Identify which cell holds the provided text, then report its [X, Y] central coordinate. 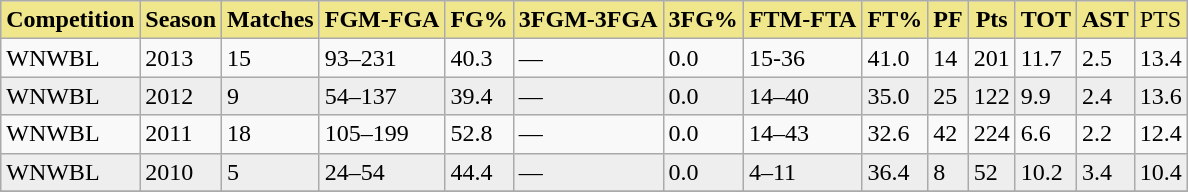
13.4 [1160, 58]
Season [181, 20]
FG% [479, 20]
14–43 [802, 134]
13.6 [1160, 96]
6.6 [1046, 134]
10.4 [1160, 172]
2.5 [1105, 58]
42 [948, 134]
54–137 [382, 96]
Matches [271, 20]
3FG% [703, 20]
2.4 [1105, 96]
2010 [181, 172]
15-36 [802, 58]
9 [271, 96]
2011 [181, 134]
Competition [70, 20]
41.0 [895, 58]
201 [992, 58]
15 [271, 58]
PTS [1160, 20]
14–40 [802, 96]
Pts [992, 20]
25 [948, 96]
36.4 [895, 172]
10.2 [1046, 172]
3FGM-3FGA [588, 20]
52 [992, 172]
14 [948, 58]
FGM-FGA [382, 20]
5 [271, 172]
35.0 [895, 96]
3.4 [1105, 172]
AST [1105, 20]
18 [271, 134]
224 [992, 134]
FT% [895, 20]
40.3 [479, 58]
2.2 [1105, 134]
32.6 [895, 134]
11.7 [1046, 58]
2013 [181, 58]
8 [948, 172]
39.4 [479, 96]
4–11 [802, 172]
FTM-FTA [802, 20]
52.8 [479, 134]
12.4 [1160, 134]
122 [992, 96]
PF [948, 20]
93–231 [382, 58]
TOT [1046, 20]
44.4 [479, 172]
24–54 [382, 172]
2012 [181, 96]
105–199 [382, 134]
9.9 [1046, 96]
